Identify which cell holds the provided text, then report its [x, y] central coordinate. 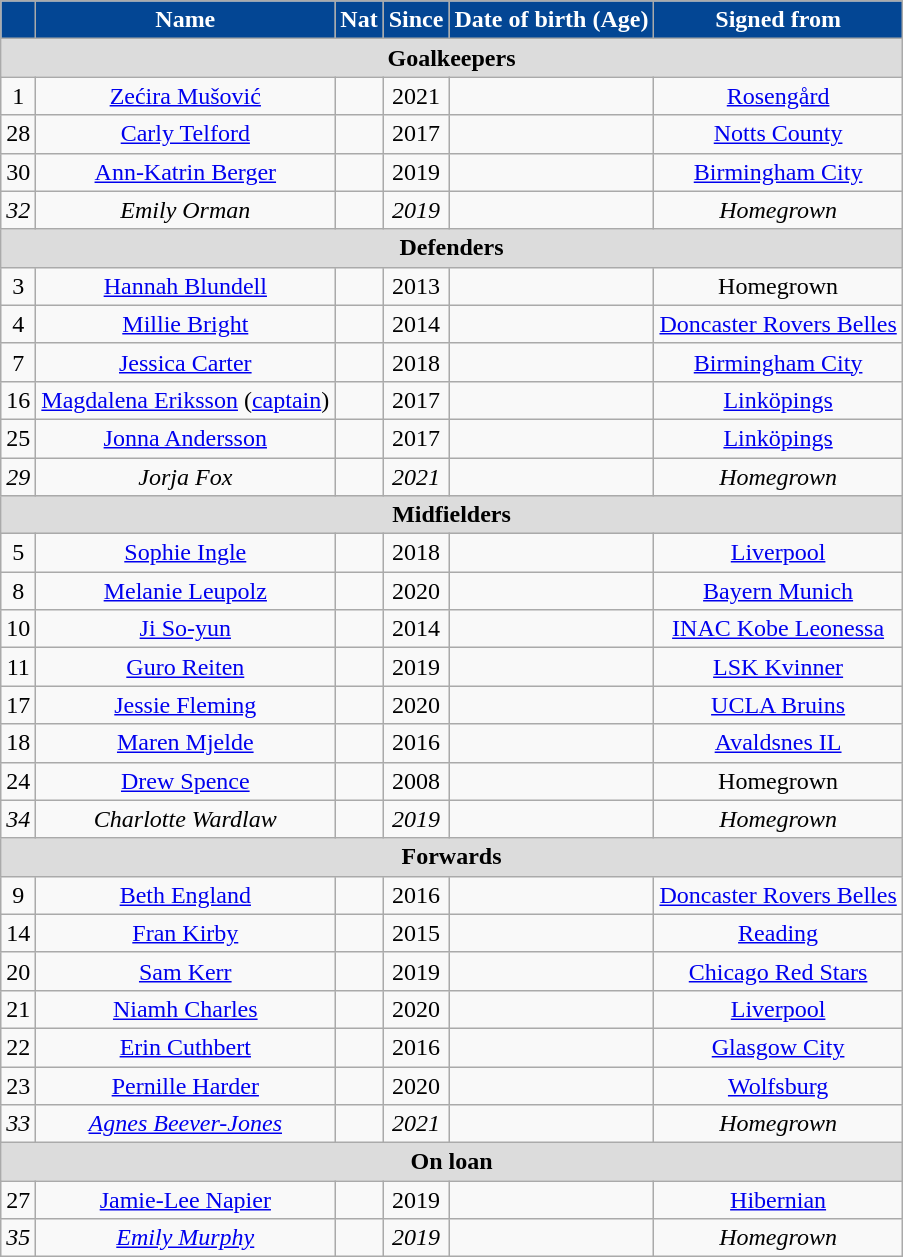
1 [18, 96]
30 [18, 172]
Chicago Red Stars [778, 971]
Charlotte Wardlaw [186, 819]
Ji So-yun [186, 629]
Millie Bright [186, 324]
2008 [416, 781]
Niamh Charles [186, 1009]
INAC Kobe Leonessa [778, 629]
Goalkeepers [452, 58]
Erin Cuthbert [186, 1047]
25 [18, 438]
Hannah Blundell [186, 286]
9 [18, 895]
Sophie Ingle [186, 553]
Emily Orman [186, 210]
8 [18, 591]
10 [18, 629]
Jamie-Lee Napier [186, 1200]
23 [18, 1085]
Jorja Fox [186, 477]
Agnes Beever-Jones [186, 1124]
21 [18, 1009]
Melanie Leupolz [186, 591]
Rosengård [778, 96]
20 [18, 971]
Maren Mjelde [186, 743]
LSK Kvinner [778, 667]
Since [416, 20]
Jessica Carter [186, 362]
2015 [416, 933]
7 [18, 362]
5 [18, 553]
22 [18, 1047]
16 [18, 400]
Beth England [186, 895]
Date of birth (Age) [552, 20]
Drew Spence [186, 781]
11 [18, 667]
Jonna Andersson [186, 438]
Ann-Katrin Berger [186, 172]
33 [18, 1124]
27 [18, 1200]
Jessie Fleming [186, 705]
4 [18, 324]
Reading [778, 933]
Hibernian [778, 1200]
Sam Kerr [186, 971]
Pernille Harder [186, 1085]
32 [18, 210]
Fran Kirby [186, 933]
Defenders [452, 248]
Carly Telford [186, 134]
Bayern Munich [778, 591]
34 [18, 819]
14 [18, 933]
Midfielders [452, 515]
Notts County [778, 134]
29 [18, 477]
24 [18, 781]
Signed from [778, 20]
Glasgow City [778, 1047]
18 [18, 743]
Magdalena Eriksson (captain) [186, 400]
2013 [416, 286]
Avaldsnes IL [778, 743]
17 [18, 705]
Name [186, 20]
Wolfsburg [778, 1085]
Zećira Mušović [186, 96]
Guro Reiten [186, 667]
Nat [359, 20]
35 [18, 1238]
28 [18, 134]
3 [18, 286]
Forwards [452, 857]
Emily Murphy [186, 1238]
On loan [452, 1162]
UCLA Bruins [778, 705]
